Capture the cell that displays the provided text and extract its [X, Y] central coordinate. 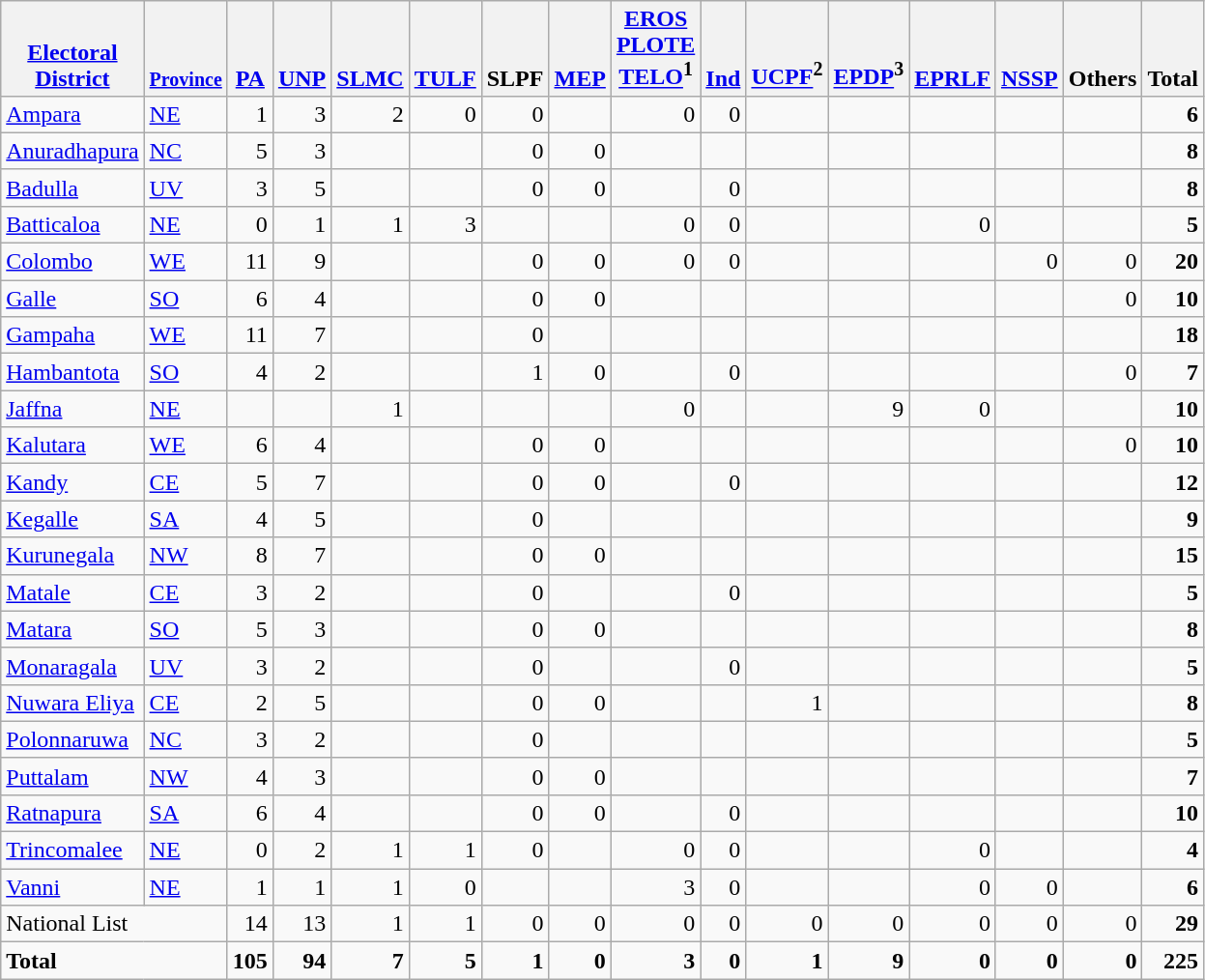
18 [1173, 335]
SLPF [515, 48]
Galle [72, 299]
Jaffna [72, 409]
Vanni [72, 887]
Ind [723, 48]
105 [249, 961]
Polonnaruwa [72, 739]
14 [249, 924]
EPRLF [953, 48]
Badulla [72, 187]
15 [1173, 556]
ElectoralDistrict [72, 48]
Kalutara [72, 446]
UNP [301, 48]
Trincomalee [72, 850]
225 [1173, 961]
Gampaha [72, 335]
Anuradhapura [72, 151]
Kandy [72, 482]
Nuwara Eliya [72, 703]
TULF [445, 48]
13 [301, 924]
12 [1173, 482]
SLMC [370, 48]
Kegalle [72, 519]
EROSPLOTETELO1 [655, 48]
Hambantota [72, 372]
Ampara [72, 114]
National List [114, 924]
94 [301, 961]
Kurunegala [72, 556]
Colombo [72, 262]
29 [1173, 924]
NSSP [1029, 48]
Others [1103, 48]
Matara [72, 629]
Matale [72, 592]
20 [1173, 262]
PA [249, 48]
Monaragala [72, 666]
MEP [580, 48]
Ratnapura [72, 813]
Batticaloa [72, 224]
Province [186, 48]
EPDP3 [869, 48]
UCPF2 [787, 48]
Puttalam [72, 776]
